Return [x, y] of the center of cell containing provided text 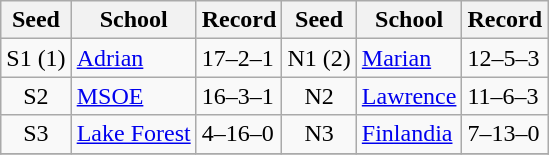
S3 [36, 134]
MSOE [134, 96]
Adrian [134, 58]
Marian [409, 58]
N3 [319, 134]
12–5–3 [505, 58]
Finlandia [409, 134]
11–6–3 [505, 96]
4–16–0 [239, 134]
17–2–1 [239, 58]
7–13–0 [505, 134]
N1 (2) [319, 58]
Lawrence [409, 96]
S2 [36, 96]
S1 (1) [36, 58]
N2 [319, 96]
16–3–1 [239, 96]
Lake Forest [134, 134]
